Pinpoint the cell where the given text exists, returning its (x, y) midpoint coordinate. 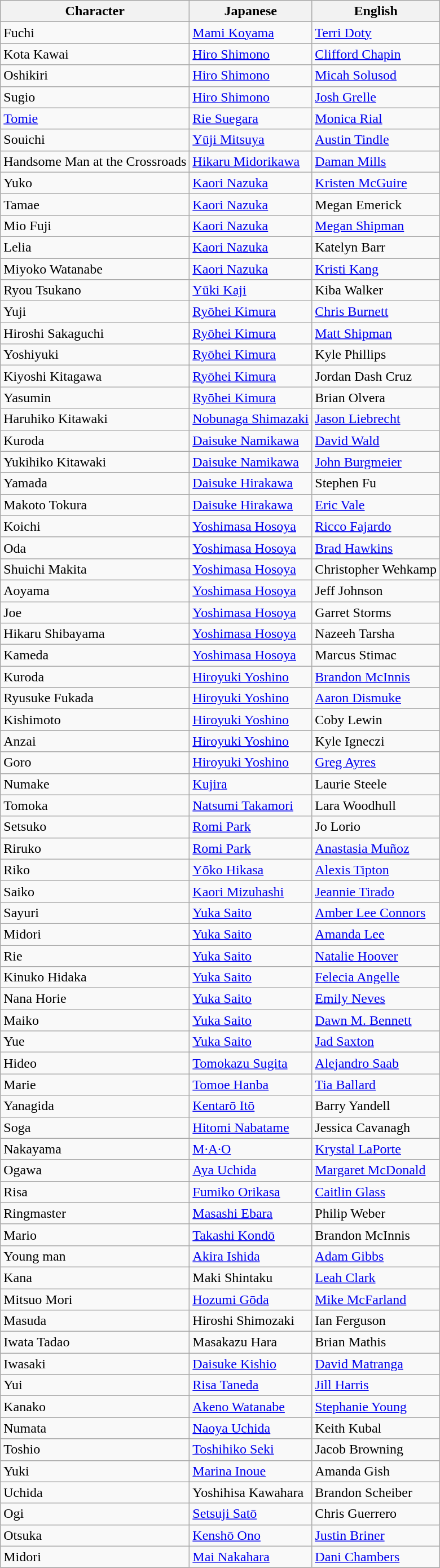
Tamae (95, 204)
Numake (95, 784)
Aaron Dismuke (376, 698)
Otsuka (95, 1535)
Setsuji Satō (250, 1514)
Katelyn Barr (376, 247)
Mio Fuji (95, 226)
Kristen McGuire (376, 183)
Kanako (95, 1407)
Tia Ballard (376, 1085)
Daisuke Kishio (250, 1364)
Tomokazu Sugita (250, 1063)
Hideo (95, 1063)
Jo Lorio (376, 827)
Setsuko (95, 827)
Krystal LaPorte (376, 1149)
Anastasia Muñoz (376, 848)
Rie (95, 956)
Austin Tindle (376, 140)
Aya Uchida (250, 1170)
Daman Mills (376, 161)
Keith Kubal (376, 1428)
Kujira (250, 784)
Yūji Mitsuya (250, 140)
Risa (95, 1192)
Kentarō Itō (250, 1106)
Brian Olvera (376, 398)
Haruhiko Kitawaki (95, 419)
Terri Doty (376, 33)
Riruko (95, 848)
Natalie Hoover (376, 956)
Garret Storms (376, 612)
Nazeeh Tarsha (376, 634)
Megan Emerick (376, 204)
Yuko (95, 183)
Yoshihisa Kawahara (250, 1492)
Matt Shipman (376, 333)
Ian Ferguson (376, 1321)
Anzai (95, 741)
Rie Suegara (250, 118)
Jeannie Tirado (376, 891)
Miyoko Watanabe (95, 269)
Iwasaki (95, 1364)
Mai Nakahara (250, 1557)
Tomie (95, 118)
Yukihiko Kitawaki (95, 462)
Kaori Mizuhashi (250, 891)
Japanese (250, 11)
Oda (95, 548)
Takashi Kondō (250, 1235)
Philip Weber (376, 1213)
Kenshō Ono (250, 1535)
Alejandro Saab (376, 1063)
Alexis Tipton (376, 870)
Jad Saxton (376, 1042)
Kinuko Hidaka (95, 977)
Eric Vale (376, 505)
Monica Rial (376, 118)
Makoto Tokura (95, 505)
Kyle Igneczi (376, 741)
Kana (95, 1278)
Kishimoto (95, 720)
Ricco Fajardo (376, 526)
Emily Neves (376, 999)
Character (95, 11)
Shuichi Makita (95, 569)
Kameda (95, 655)
Brandon Scheiber (376, 1492)
Amanda Gish (376, 1471)
M·A·O (250, 1149)
Koichi (95, 526)
Tomoka (95, 805)
Saiko (95, 891)
Hikaru Midorikawa (250, 161)
Mami Koyama (250, 33)
Jessica Cavanagh (376, 1127)
Iwata Tadao (95, 1342)
Ryou Tsukano (95, 290)
Young man (95, 1256)
Naoya Uchida (250, 1428)
Laurie Steele (376, 784)
Hozumi Gōda (250, 1299)
Yui (95, 1385)
Stephanie Young (376, 1407)
Nobunaga Shimazaki (250, 419)
Felecia Angelle (376, 977)
Jacob Browning (376, 1450)
Barry Yandell (376, 1106)
Coby Lewin (376, 720)
Risa Taneda (250, 1385)
Mario (95, 1235)
Margaret McDonald (376, 1170)
Marina Inoue (250, 1471)
Kristi Kang (376, 269)
Oshikiri (95, 76)
Ogawa (95, 1170)
David Wald (376, 441)
Joe (95, 612)
Nakayama (95, 1149)
Souichi (95, 140)
Toshio (95, 1450)
Uchida (95, 1492)
Ogi (95, 1514)
Yue (95, 1042)
Hikaru Shibayama (95, 634)
Aoyama (95, 591)
Amber Lee Connors (376, 913)
Masashi Ebara (250, 1213)
Nana Horie (95, 999)
Maiko (95, 1020)
Chris Burnett (376, 312)
Greg Ayres (376, 763)
David Matranga (376, 1364)
Toshihiko Seki (250, 1450)
Jason Liebrecht (376, 419)
Mitsuo Mori (95, 1299)
English (376, 11)
Marie (95, 1085)
Masuda (95, 1321)
Hitomi Nabatame (250, 1127)
Megan Shipman (376, 226)
Kiba Walker (376, 290)
Fumiko Orikasa (250, 1192)
Jordan Dash Cruz (376, 376)
Tomoe Hanba (250, 1085)
Ringmaster (95, 1213)
Hiroshi Sakaguchi (95, 333)
Stephen Fu (376, 483)
Kota Kawai (95, 54)
Mike McFarland (376, 1299)
Yuji (95, 312)
Sayuri (95, 913)
Clifford Chapin (376, 54)
Yuki (95, 1471)
Micah Solusod (376, 76)
Lara Woodhull (376, 805)
Amanda Lee (376, 934)
Leah Clark (376, 1278)
Marcus Stimac (376, 655)
Fuchi (95, 33)
Akeno Watanabe (250, 1407)
Lelia (95, 247)
Josh Grelle (376, 97)
Kyle Phillips (376, 355)
Caitlin Glass (376, 1192)
Dani Chambers (376, 1557)
Kiyoshi Kitagawa (95, 376)
Hiroshi Shimozaki (250, 1321)
Yōko Hikasa (250, 870)
Natsumi Takamori (250, 805)
Riko (95, 870)
Yanagida (95, 1106)
Jeff Johnson (376, 591)
Handsome Man at the Crossroads (95, 161)
Brian Mathis (376, 1342)
Yasumin (95, 398)
Brad Hawkins (376, 548)
Chris Guerrero (376, 1514)
John Burgmeier (376, 462)
Soga (95, 1127)
Masakazu Hara (250, 1342)
Numata (95, 1428)
Yoshiyuki (95, 355)
Goro (95, 763)
Yamada (95, 483)
Jill Harris (376, 1385)
Maki Shintaku (250, 1278)
Sugio (95, 97)
Dawn M. Bennett (376, 1020)
Adam Gibbs (376, 1256)
Yūki Kaji (250, 290)
Akira Ishida (250, 1256)
Justin Briner (376, 1535)
Ryusuke Fukada (95, 698)
Christopher Wehkamp (376, 569)
